Extract the [X, Y] coordinate from the center of the cell holding the provided text.  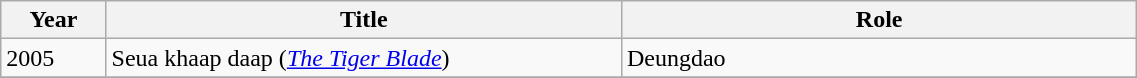
2005 [54, 58]
Title [364, 20]
Year [54, 20]
Seua khaap daap (The Tiger Blade) [364, 58]
Deungdao [878, 58]
Role [878, 20]
